Pinpoint the cell where the given text exists, returning its [x, y] midpoint coordinate. 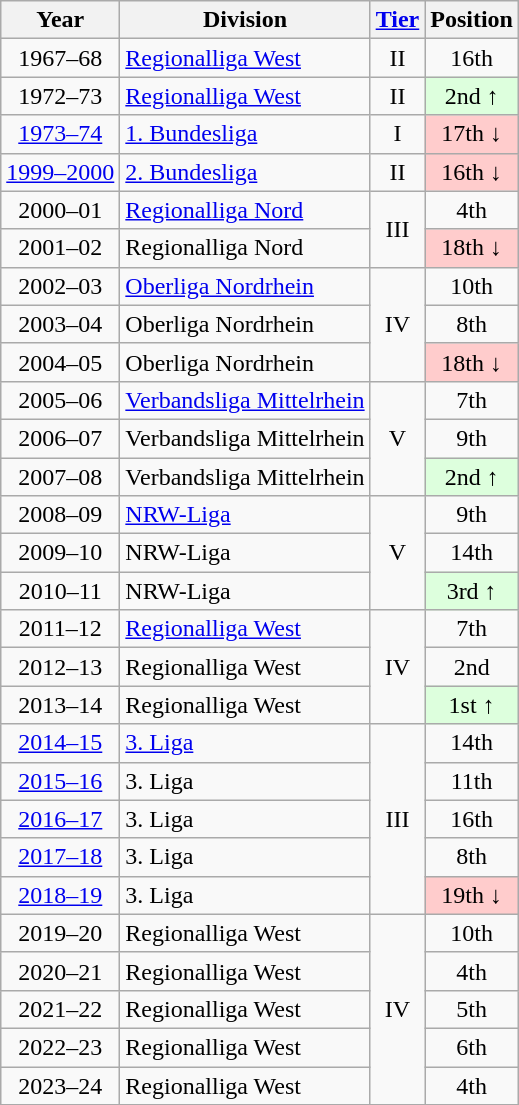
5th [472, 1009]
Tier [398, 20]
2017–18 [60, 857]
2015–16 [60, 781]
2006–07 [60, 438]
2020–21 [60, 971]
2010–11 [60, 591]
1. Bundesliga [245, 134]
2021–22 [60, 1009]
2nd [472, 667]
11th [472, 781]
2009–10 [60, 553]
2023–24 [60, 1085]
2003–04 [60, 324]
Year [60, 20]
16th ↓ [472, 172]
6th [472, 1047]
3rd ↑ [472, 591]
1973–74 [60, 134]
2016–17 [60, 819]
1967–68 [60, 58]
2008–09 [60, 515]
2013–14 [60, 705]
2018–19 [60, 895]
Position [472, 20]
1999–2000 [60, 172]
2005–06 [60, 400]
2014–15 [60, 743]
2022–23 [60, 1047]
2001–02 [60, 248]
2007–08 [60, 477]
I [398, 134]
2000–01 [60, 210]
1972–73 [60, 96]
2004–05 [60, 362]
2011–12 [60, 629]
2002–03 [60, 286]
2012–13 [60, 667]
Division [245, 20]
19th ↓ [472, 895]
17th ↓ [472, 134]
2019–20 [60, 933]
2. Bundesliga [245, 172]
1st ↑ [472, 705]
